Capture the cell that displays the provided text and extract its [x, y] central coordinate. 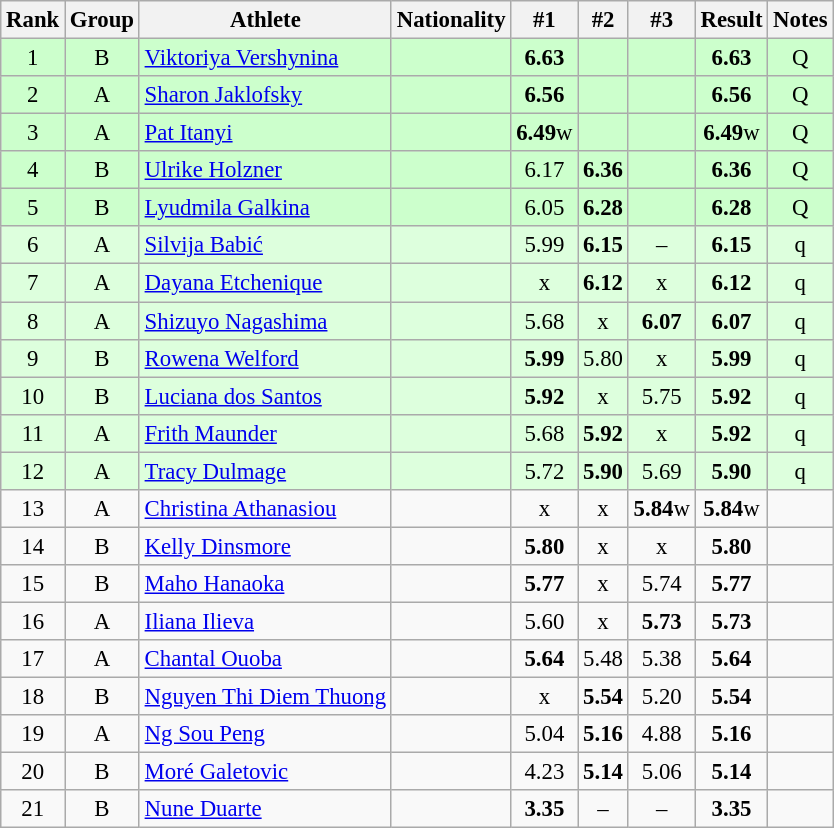
Christina Athanasiou [265, 509]
8 [33, 321]
2 [33, 95]
18 [33, 697]
21 [33, 809]
Frith Maunder [265, 433]
6.17 [544, 170]
Viktoriya Vershynina [265, 58]
Lyudmila Galkina [265, 208]
11 [33, 433]
Ulrike Holzner [265, 170]
5.72 [544, 471]
12 [33, 471]
10 [33, 396]
Dayana Etchenique [265, 283]
5.69 [662, 471]
Nune Duarte [265, 809]
3 [33, 133]
Tracy Dulmage [265, 471]
13 [33, 509]
5.38 [662, 659]
Notes [800, 20]
1 [33, 58]
Group [102, 20]
Sharon Jaklofsky [265, 95]
20 [33, 772]
5.74 [662, 584]
Rowena Welford [265, 358]
4 [33, 170]
Chantal Ouoba [265, 659]
6 [33, 245]
Shizuyo Nagashima [265, 321]
Pat Itanyi [265, 133]
5.75 [662, 396]
15 [33, 584]
5.04 [544, 734]
5.06 [662, 772]
Maho Hanaoka [265, 584]
5.60 [544, 621]
4.88 [662, 734]
Silvija Babić [265, 245]
17 [33, 659]
Nationality [450, 20]
5.48 [603, 659]
6.05 [544, 208]
#2 [603, 20]
Luciana dos Santos [265, 396]
#1 [544, 20]
7 [33, 283]
14 [33, 546]
5 [33, 208]
19 [33, 734]
Moré Galetovic [265, 772]
Rank [33, 20]
5.20 [662, 697]
Iliana Ilieva [265, 621]
Kelly Dinsmore [265, 546]
16 [33, 621]
Result [732, 20]
Ng Sou Peng [265, 734]
Athlete [265, 20]
Nguyen Thi Diem Thuong [265, 697]
#3 [662, 20]
9 [33, 358]
4.23 [544, 772]
